Return the [x, y] coordinate for the center point of the cell that contains the specified text.  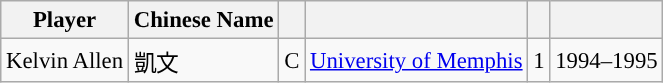
Player [65, 20]
University of Memphis [416, 61]
1994–1995 [606, 61]
C [292, 61]
凱文 [203, 61]
1 [539, 61]
Kelvin Allen [65, 61]
Chinese Name [203, 20]
